Return the (x, y) coordinate for the center point of the cell that contains the specified text.  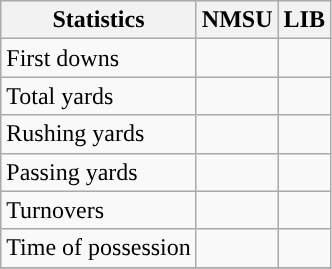
Rushing yards (99, 134)
Total yards (99, 96)
Time of possession (99, 248)
LIB (304, 20)
Turnovers (99, 210)
Statistics (99, 20)
NMSU (237, 20)
First downs (99, 58)
Passing yards (99, 172)
